Scan for the cell matching the given text and deliver its [X, Y] coordinate at center. 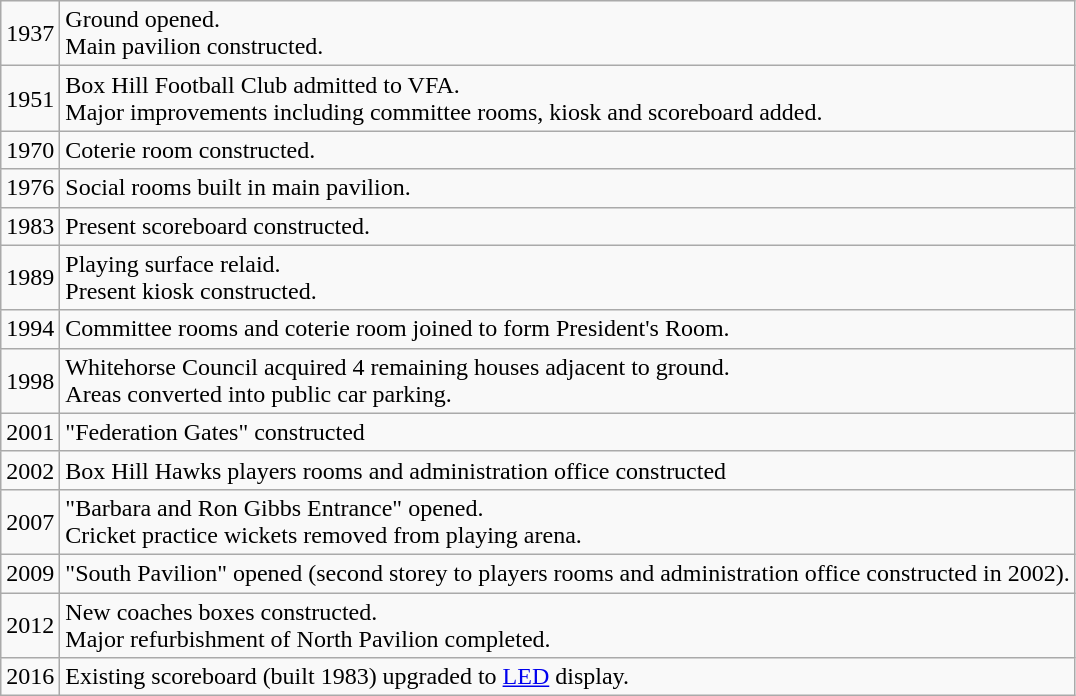
Ground opened.Main pavilion constructed. [568, 34]
2009 [30, 573]
2002 [30, 470]
1998 [30, 380]
2007 [30, 522]
"Federation Gates" constructed [568, 432]
2016 [30, 677]
Present scoreboard constructed. [568, 226]
Whitehorse Council acquired 4 remaining houses adjacent to ground.Areas converted into public car parking. [568, 380]
Box Hill Football Club admitted to VFA.Major improvements including committee rooms, kiosk and scoreboard added. [568, 98]
Playing surface relaid.Present kiosk constructed. [568, 278]
1976 [30, 188]
Social rooms built in main pavilion. [568, 188]
1937 [30, 34]
2012 [30, 624]
"South Pavilion" opened (second storey to players rooms and administration office constructed in 2002). [568, 573]
1989 [30, 278]
1994 [30, 329]
New coaches boxes constructed.Major refurbishment of North Pavilion completed. [568, 624]
1983 [30, 226]
Existing scoreboard (built 1983) upgraded to LED display. [568, 677]
1951 [30, 98]
Box Hill Hawks players rooms and administration office constructed [568, 470]
2001 [30, 432]
1970 [30, 150]
Coterie room constructed. [568, 150]
Committee rooms and coterie room joined to form President's Room. [568, 329]
"Barbara and Ron Gibbs Entrance" opened.Cricket practice wickets removed from playing arena. [568, 522]
